From the cell containing the given text, extract its center point as (x, y) coordinate. 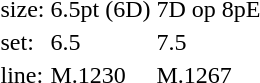
6.5 (100, 42)
